Provide the (x, y) coordinate of the cell's center where the given text is located.  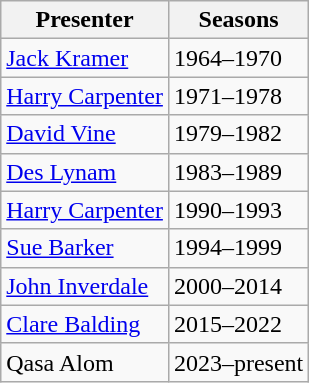
1964–1970 (238, 58)
1990–1993 (238, 210)
Seasons (238, 20)
John Inverdale (85, 286)
Presenter (85, 20)
1983–1989 (238, 172)
2015–2022 (238, 324)
David Vine (85, 134)
Clare Balding (85, 324)
1994–1999 (238, 248)
2000–2014 (238, 286)
Sue Barker (85, 248)
Qasa Alom (85, 362)
Jack Kramer (85, 58)
1979–1982 (238, 134)
2023–present (238, 362)
Des Lynam (85, 172)
1971–1978 (238, 96)
